Locate the cell with the specified text and output its [X, Y] center coordinate. 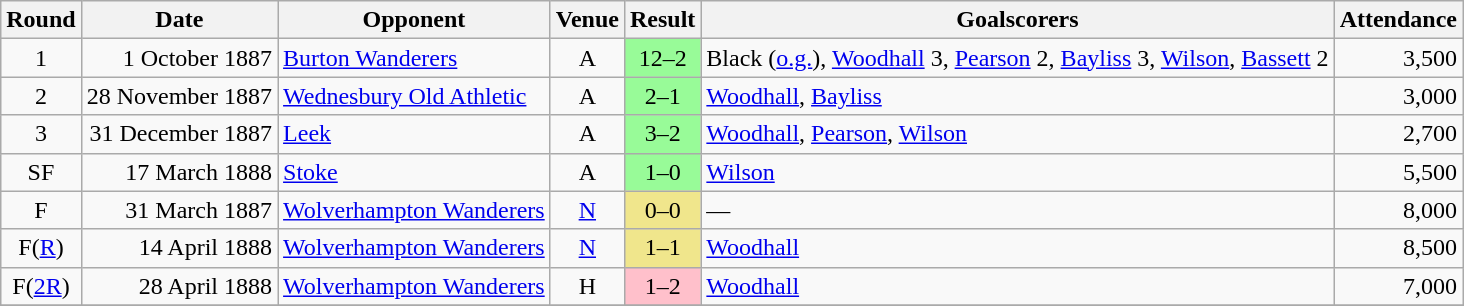
Black (o.g.), Woodhall 3, Pearson 2, Bayliss 3, Wilson, Bassett 2 [1018, 58]
F(2R) [41, 286]
F(R) [41, 248]
31 December 1887 [179, 134]
3–2 [662, 134]
Goalscorers [1018, 20]
17 March 1888 [179, 172]
1 [41, 58]
12–2 [662, 58]
1 October 1887 [179, 58]
Date [179, 20]
2 [41, 96]
Wednesbury Old Athletic [414, 96]
7,000 [1398, 286]
Wilson [1018, 172]
14 April 1888 [179, 248]
H [587, 286]
Round [41, 20]
Woodhall, Bayliss [1018, 96]
2,700 [1398, 134]
5,500 [1398, 172]
F [41, 210]
1–0 [662, 172]
Attendance [1398, 20]
Opponent [414, 20]
31 March 1887 [179, 210]
SF [41, 172]
3,500 [1398, 58]
1–2 [662, 286]
Result [662, 20]
— [1018, 210]
Woodhall, Pearson, Wilson [1018, 134]
8,000 [1398, 210]
1–1 [662, 248]
Stoke [414, 172]
3,000 [1398, 96]
Leek [414, 134]
Venue [587, 20]
2–1 [662, 96]
28 April 1888 [179, 286]
8,500 [1398, 248]
0–0 [662, 210]
Burton Wanderers [414, 58]
28 November 1887 [179, 96]
3 [41, 134]
